Determine the [X, Y] coordinate at the center of the cell enclosing the given text.  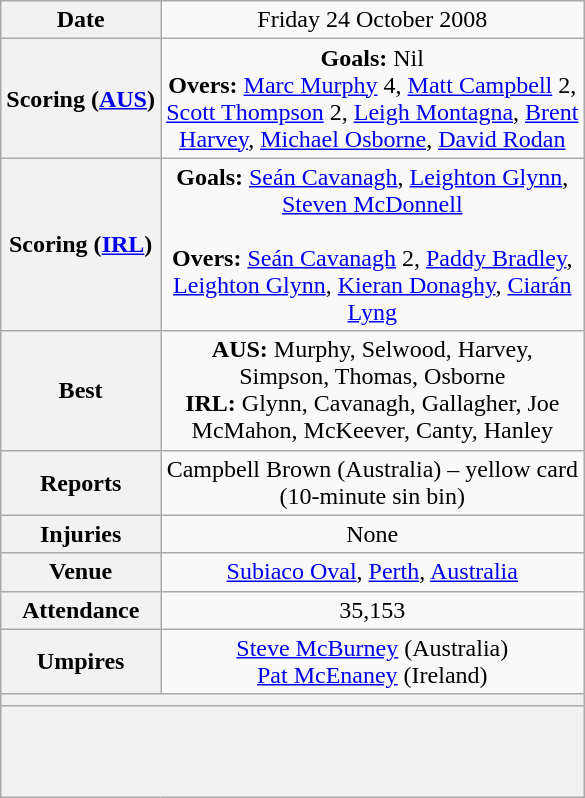
Umpires [81, 662]
Subiaco Oval, Perth, Australia [372, 572]
None [372, 534]
Scoring (IRL) [81, 244]
Friday 24 October 2008 [372, 20]
Goals: Seán Cavanagh, Leighton Glynn, Steven McDonnell Overs: Seán Cavanagh 2, Paddy Bradley, Leighton Glynn, Kieran Donaghy, Ciarán Lyng [372, 244]
Steve McBurney (Australia)Pat McEnaney (Ireland) [372, 662]
Best [81, 390]
Venue [81, 572]
Injuries [81, 534]
Reports [81, 482]
AUS: Murphy, Selwood, Harvey, Simpson, Thomas, OsborneIRL: Glynn, Cavanagh, Gallagher, Joe McMahon, McKeever, Canty, Hanley [372, 390]
Goals: NilOvers: Marc Murphy 4, Matt Campbell 2, Scott Thompson 2, Leigh Montagna, Brent Harvey, Michael Osborne, David Rodan [372, 98]
Date [81, 20]
Scoring (AUS) [81, 98]
Campbell Brown (Australia) – yellow card (10-minute sin bin) [372, 482]
Attendance [81, 610]
35,153 [372, 610]
